Identify which cell holds the provided text, then report its [x, y] central coordinate. 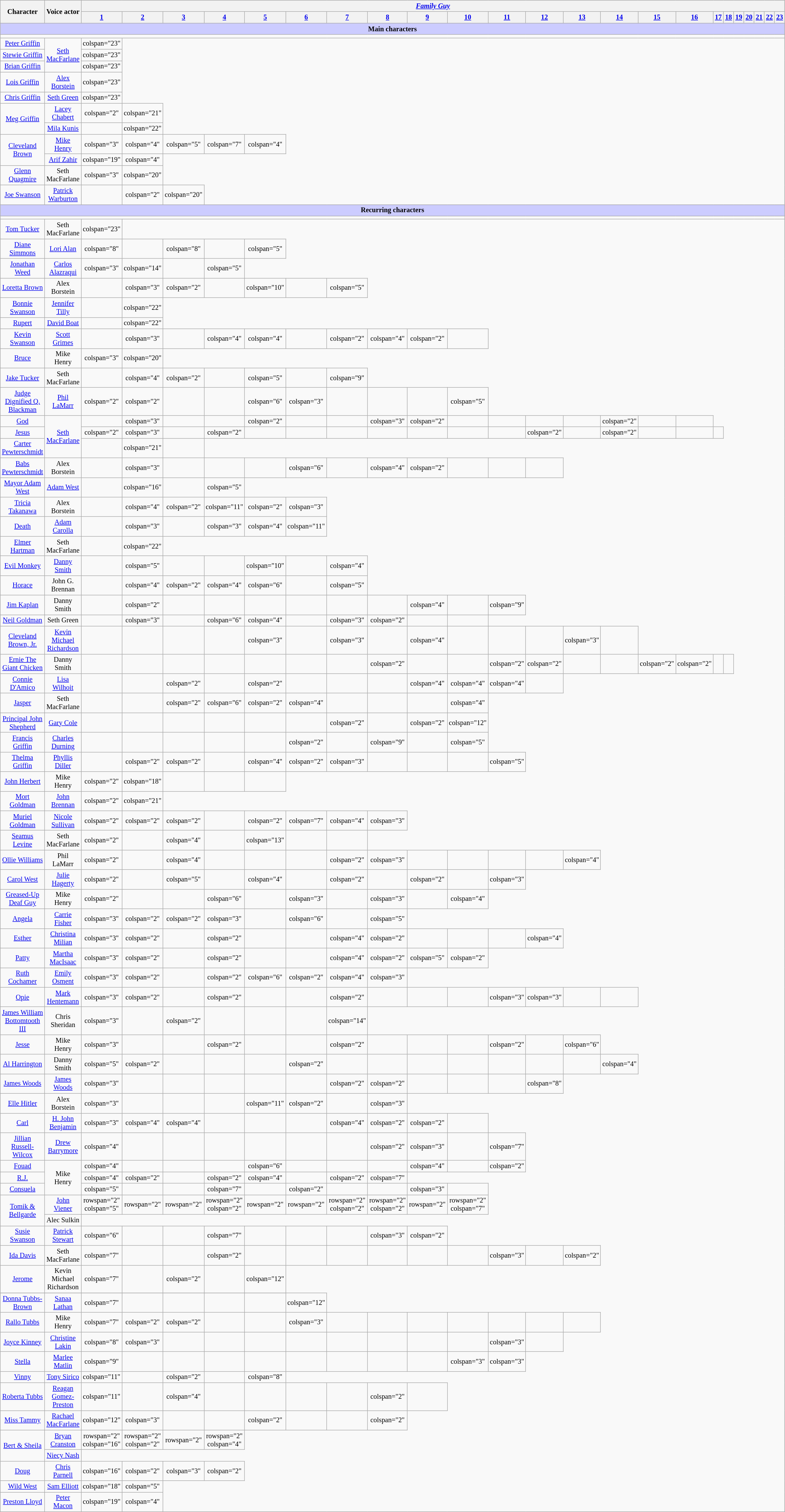
Consuela [22, 1189]
4 [224, 17]
14 [619, 17]
Lacey Chabert [63, 113]
Julie Hagerty [63, 879]
John Viener [63, 1205]
David Boat [63, 323]
2 [142, 17]
Jasper [22, 703]
H. John Benjamin [63, 1123]
Christina Milian [63, 938]
Bruce [22, 358]
Rachael MacFarlane [63, 1420]
Greased-Up Deaf Guy [22, 899]
Tom Tucker [22, 229]
Lois Griffin [22, 82]
Francis Griffin [22, 742]
Thelma Griffin [22, 762]
Horace [22, 585]
20 [749, 17]
Peter Griffin [22, 44]
Seamus Levine [22, 840]
Cleveland Brown [22, 150]
Nicole Sullivan [63, 821]
John G. Brennan [63, 585]
Diane Simmons [22, 249]
Carter Pewterschmidt [22, 448]
Tricia Takanawa [22, 507]
Connie D'Amico [22, 683]
8 [388, 17]
Loretta Brown [22, 288]
Opie [22, 997]
Al Harrington [22, 1064]
Miss Tammy [22, 1420]
Arif Zahir [63, 159]
Lisa Wilhoit [63, 683]
Chris Sheridan [63, 1021]
Chris Parnell [63, 1471]
Mayor Adam West [22, 487]
Ollie Williams [22, 860]
Phyllis Diller [63, 762]
Peter Macon [63, 1502]
Sam Elliott [63, 1486]
Death [22, 526]
Rallo Tubbs [22, 1322]
Jesse [22, 1044]
Christine Lakin [63, 1342]
Bert & Sheila [22, 1445]
Evil Monkey [22, 566]
John Herbert [22, 782]
Voice actor [63, 12]
Jennifer Tilly [63, 307]
15 [657, 17]
Jonathan Weed [22, 268]
Jillian Russell-Wilcox [22, 1146]
rowspan="2" colspan="5" [102, 1205]
Reagan Gomez-Preston [63, 1397]
Principal John Shepherd [22, 723]
Elle Hitler [22, 1103]
Meg Griffin [22, 118]
17 [718, 17]
Marlee Matlin [63, 1361]
Patty [22, 958]
rowspan="2" colspan="4" [224, 1440]
Bryan Cranston [63, 1440]
God [22, 421]
Wild West [22, 1486]
Stewie Griffin [22, 55]
John Brennan [63, 801]
colspan="13" [265, 840]
7 [347, 17]
Glenn Quagmire [22, 175]
Esther [22, 938]
Joe Swanson [22, 195]
Angela [22, 919]
Niecy Nash [63, 1455]
19 [739, 17]
Sanaa Lathan [63, 1303]
Patrick Stewart [63, 1236]
Rupert [22, 323]
Brian Griffin [22, 66]
Mark Hentemann [63, 997]
3 [184, 17]
Vinny [22, 1377]
Carol West [22, 879]
6 [306, 17]
1 [102, 17]
18 [729, 17]
Jim Kaplan [22, 605]
Joyce Kinney [22, 1342]
Preston Lloyd [22, 1502]
Chris Griffin [22, 98]
21 [759, 17]
13 [582, 17]
10 [468, 17]
R.J. [22, 1178]
Charles Durning [63, 742]
Ernie The Giant Chicken [22, 664]
Elmer Hartman [22, 546]
Patrick Warburton [63, 195]
Donna Tubbs-Brown [22, 1303]
Jake Tucker [22, 378]
Stella [22, 1361]
Ida Davis [22, 1255]
James William Bottomtooth III [22, 1021]
Mort Goldman [22, 801]
Fouad [22, 1166]
22 [769, 17]
Roberta Tubbs [22, 1397]
Ruth Cochamer [22, 977]
Adam Carolla [63, 526]
Scott Grimes [63, 338]
Adam West [63, 487]
Carl [22, 1123]
Family Guy [433, 6]
Muriel Goldman [22, 821]
Babs Pewterschmidt [22, 468]
Emily Osment [63, 977]
Carlos Alazraqui [63, 268]
Gary Cole [63, 723]
Neil Goldman [22, 620]
rowspan="2" colspan="7" [468, 1205]
Jesus [22, 433]
rowspan="2" colspan="16" [102, 1440]
Doug [22, 1471]
Cleveland Brown, Jr. [22, 640]
Bonnie Swanson [22, 307]
12 [544, 17]
16 [695, 17]
Alec Sulkin [63, 1220]
Jerome [22, 1279]
Recurring characters [392, 210]
Mila Kunis [63, 129]
Susie Swanson [22, 1236]
Lori Alan [63, 249]
Carrie Fisher [63, 919]
Drew Barrymore [63, 1146]
9 [427, 17]
Tomik & Bellgarde [22, 1210]
23 [780, 17]
5 [265, 17]
Martha MacIsaac [63, 958]
Judge Dignified Q. Blackman [22, 401]
Tony Sirico [63, 1377]
Kevin Swanson [22, 338]
Character [22, 12]
Main characters [392, 29]
11 [507, 17]
